Detect which cell encompasses the target text, then output its (x, y) center coordinate. 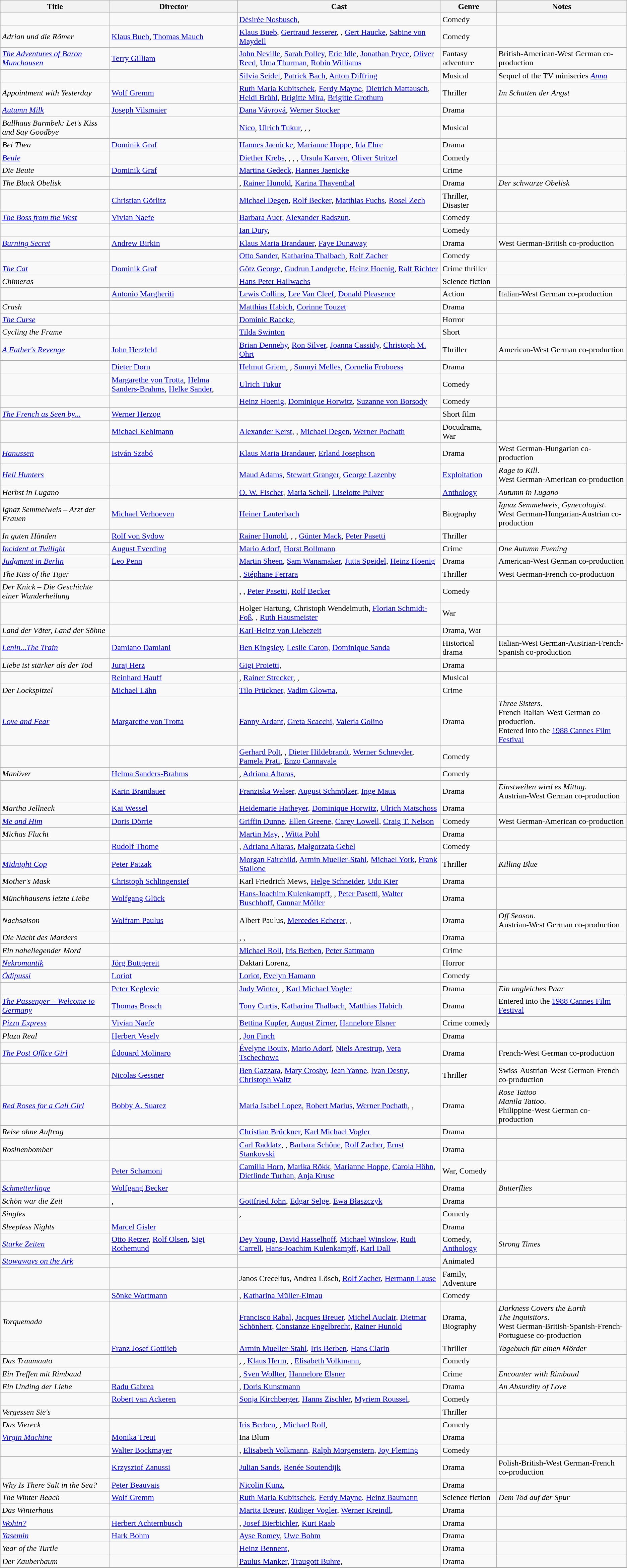
Pizza Express (55, 1023)
Margarethe von Trotta (173, 721)
, , (339, 937)
Historical drama (469, 648)
Krzysztof Zanussi (173, 1468)
Ödipussi (55, 976)
Wohin? (55, 1523)
, , Peter Pasetti, Rolf Becker (339, 591)
Rosinenbomber (55, 1149)
Beule (55, 157)
Der schwarze Obelisk (562, 183)
Burning Secret (55, 243)
The Cat (55, 269)
Title (55, 7)
Manöver (55, 774)
Autumn Milk (55, 110)
Maud Adams, Stewart Granger, George Lazenby (339, 475)
The Adventures of Baron Munchausen (55, 58)
Franziska Walser, August Schmölzer, Inge Maux (339, 791)
John Herzfeld (173, 350)
In guten Händen (55, 536)
Bobby A. Suarez (173, 1106)
Liebe ist stärker als der Tod (55, 665)
Gerhard Polt, , Dieter Hildebrandt, Werner Schneyder, Pamela Prati, Enzo Cannavale (339, 757)
Karl-Heinz von Liebezeit (339, 630)
Nico, Ulrich Tukur, , , (339, 127)
Martina Gedeck, Hannes Jaenicke (339, 170)
Marcel Gisler (173, 1226)
Sleepless Nights (55, 1226)
Christian Görlitz (173, 200)
Otto Sander, Katharina Thalbach, Rolf Zacher (339, 256)
István Szabó (173, 453)
Strong Times (562, 1244)
Francisco Rabal, Jacques Breuer, Michel Auclair, Dietmar Schönherr, Constanze Engelbrecht, Rainer Hunold (339, 1322)
Karin Brandauer (173, 791)
Franz Josef Gottlieb (173, 1348)
An Absurdity of Love (562, 1386)
Hanussen (55, 453)
Rage to Kill. West German-American co-production (562, 475)
Reise ohne Auftrag (55, 1132)
Das Viereck (55, 1425)
Andrew Birkin (173, 243)
Torquemada (55, 1322)
Brian Dennehy, Ron Silver, Joanna Cassidy, Christoph M. Ohrt (339, 350)
Tony Curtis, Katharina Thalbach, Matthias Habich (339, 1006)
Klaus Bueb, Thomas Mauch (173, 37)
Red Roses for a Call Girl (55, 1106)
Fanny Ardant, Greta Scacchi, Valeria Golino (339, 721)
Land der Väter, Land der Söhne (55, 630)
The French as Seen by... (55, 414)
Swiss-Austrian-West German-French co-production (562, 1075)
, Rainer Hunold, Karina Thayenthal (339, 183)
Nekromantik (55, 963)
Édouard Molinaro (173, 1053)
Peter Schamoni (173, 1171)
Juraj Herz (173, 665)
Iris Berben, , Michael Roll, (339, 1425)
Dem Tod auf der Spur (562, 1497)
Hans Peter Hallwachs (339, 281)
Ben Kingsley, Leslie Caron, Dominique Sanda (339, 648)
Lenin...The Train (55, 648)
Schön war die Zeit (55, 1201)
Ian Dury, (339, 230)
Polish-British-West German-French co-production (562, 1468)
Diether Krebs, , , , Ursula Karven, Oliver Stritzel (339, 157)
Im Schatten der Angst (562, 93)
Mario Adorf, Horst Bollmann (339, 549)
West German-American co-production (562, 821)
Nicolas Gessner (173, 1075)
Griffin Dunne, Ellen Greene, Carey Lowell, Craig T. Nelson (339, 821)
Einstweilen wird es Mittag. Austrian-West German co-production (562, 791)
Biography (469, 514)
Otto Retzer, Rolf Olsen, Sigi Rothemund (173, 1244)
Leo Penn (173, 561)
Tilo Prückner, Vadim Glowna, (339, 690)
Christian Brückner, Karl Michael Vogler (339, 1132)
Radu Gabrea (173, 1386)
Damiano Damiani (173, 648)
Ruth Maria Kubitschek, Ferdy Mayne, Heinz Baumann (339, 1497)
Das Traumauto (55, 1361)
, Stéphane Ferrara (339, 574)
War, Comedy (469, 1171)
Encounter with Rimbaud (562, 1374)
The Black Obelisk (55, 183)
Michael Kehlmann (173, 431)
Adrian und die Römer (55, 37)
Götz George, Gudrun Landgrebe, Heinz Hoenig, Ralf Richter (339, 269)
Dieter Dorn (173, 367)
Wolfgang Becker (173, 1188)
Short film (469, 414)
Year of the Turtle (55, 1549)
Ballhaus Barmbek: Let's Kiss and Say Goodbye (55, 127)
Drama, War (469, 630)
Die Beute (55, 170)
Peter Beauvais (173, 1485)
Ulrich Tukur (339, 384)
Docudrama, War (469, 431)
Barbara Auer, Alexander Radszun, (339, 218)
Herbst in Lugano (55, 492)
Nicolin Kunz, (339, 1485)
Action (469, 294)
The Winter Beach (55, 1497)
Klaus Maria Brandauer, Erland Josephson (339, 453)
Reinhard Hauff (173, 678)
Hannes Jaenicke, Marianne Hoppe, Ida Ehre (339, 145)
Genre (469, 7)
Daktari Lorenz, (339, 963)
O. W. Fischer, Maria Schell, Liselotte Pulver (339, 492)
Der Zauberbaum (55, 1561)
, Adriana Altaras, (339, 774)
Love and Fear (55, 721)
Désirée Nosbusch, (339, 19)
Judgment in Berlin (55, 561)
Rose Tattoo Manila Tattoo. Philippine-West German co-production (562, 1106)
Dominic Raacke, (339, 319)
Rolf von Sydow (173, 536)
Yasemin (55, 1536)
Singles (55, 1214)
Ignaz Semmelweis, Gynecologist. West German-Hungarian-Austrian co-production (562, 514)
Drama, Biography (469, 1322)
Virgin Machine (55, 1437)
Werner Herzog (173, 414)
Bei Thea (55, 145)
Crime comedy (469, 1023)
West German-French co-production (562, 574)
Chimeras (55, 281)
Wolfram Paulus (173, 920)
The Post Office Girl (55, 1053)
Stowaways on the Ark (55, 1261)
Janos Crecelius, Andrea Lösch, Rolf Zacher, Hermann Lause (339, 1278)
Heiner Lauterbach (339, 514)
West German-Hungarian co-production (562, 453)
Dey Young, David Hasselhoff, Michael Winslow, Rudi Carrell, Hans-Joachim Kulenkampff, Karl Dall (339, 1244)
, Katharina Müller-Elmau (339, 1296)
Hans-Joachim Kulenkampff, , Peter Pasetti, Walter Buschhoff, Gunnar Möller (339, 898)
Judy Winter, , Karl Michael Vogler (339, 988)
August Everding (173, 549)
Ben Gazzara, Mary Crosby, Jean Yanne, Ivan Desny, Christoph Waltz (339, 1075)
The Curse (55, 319)
Crime thriller (469, 269)
Wolfgang Glück (173, 898)
One Autumn Evening (562, 549)
Comedy, Anthology (469, 1244)
Rainer Hunold, , , Günter Mack, Peter Pasetti (339, 536)
Vergessen Sie's (55, 1412)
, Jon Finch (339, 1036)
Sonja Kirchberger, Hanns Zischler, Myriem Roussel, (339, 1399)
Münchhausens letzte Liebe (55, 898)
Maria Isabel Lopez, Robert Marius, Werner Pochath, , (339, 1106)
Klaus Bueb, Gertraud Jesserer, , Gert Haucke, Sabine von Maydell (339, 37)
, Elisabeth Volkmann, Ralph Morgenstern, Joy Fleming (339, 1450)
Fantasy adventure (469, 58)
Notes (562, 7)
Michas Flucht (55, 834)
, Adriana Altaras, Małgorzata Gebel (339, 847)
Lewis Collins, Lee Van Cleef, Donald Pleasence (339, 294)
Michael Degen, Rolf Becker, Matthias Fuchs, Rosel Zech (339, 200)
Michael Roll, Iris Berben, Peter Sattmann (339, 950)
Robert van Ackeren (173, 1399)
Gigi Proietti, (339, 665)
Kai Wessel (173, 808)
Off Season. Austrian-West German co-production (562, 920)
Martha Jellneck (55, 808)
Starke Zeiten (55, 1244)
Herbert Achternbusch (173, 1523)
Hell Hunters (55, 475)
Albert Paulus, Mercedes Echerer, , (339, 920)
Hark Bohm (173, 1536)
Joseph Vilsmaier (173, 110)
Ina Blum (339, 1437)
The Boss from the West (55, 218)
, Sven Wollter, Hannelore Elsner (339, 1374)
Cycling the Frame (55, 332)
Carl Raddatz, , Barbara Schöne, Rolf Zacher, Ernst Stankovski (339, 1149)
Thomas Brasch (173, 1006)
Dana Vávrová, Werner Stocker (339, 110)
Peter Keglevic (173, 988)
Alexander Kerst, , Michael Degen, Werner Pochath (339, 431)
Bettina Kupfer, August Zirner, Hannelore Elsner (339, 1023)
Doris Dörrie (173, 821)
Sequel of the TV miniseries Anna (562, 76)
Tilda Swinton (339, 332)
Ein naheliegender Mord (55, 950)
Ayse Romey, Uwe Bohm (339, 1536)
Matthias Habich, Corinne Touzet (339, 307)
Silvia Seidel, Patrick Bach, Anton Diffring (339, 76)
Exploitation (469, 475)
Incident at Twilight (55, 549)
Gottfried John, Edgar Selge, Ewa Błaszczyk (339, 1201)
Holger Hartung, Christoph Wendelmuth, Florian Schmidt-Foß, , Ruth Hausmeister (339, 613)
Butterflies (562, 1188)
Rudolf Thome (173, 847)
, Rainer Strecker, , (339, 678)
Why Is There Salt in the Sea? (55, 1485)
Sönke Wortmann (173, 1296)
Autumn in Lugano (562, 492)
Family, Adventure (469, 1278)
Ruth Maria Kubitschek, Ferdy Mayne, Dietrich Mattausch, Heidi Brühl, Brigitte Mira, Brigitte Grothum (339, 93)
, Josef Bierbichler, Kurt Raab (339, 1523)
Christoph Schlingensief (173, 881)
Ein Unding der Liebe (55, 1386)
Paulus Manker, Traugott Buhre, (339, 1561)
Terry Gilliam (173, 58)
French-West German co-production (562, 1053)
, Doris Kunstmann (339, 1386)
Heidemarie Hatheyer, Dominique Horwitz, Ulrich Matschoss (339, 808)
Ein ungleiches Paar (562, 988)
Entered into the 1988 Cannes Film Festival (562, 1006)
The Passenger – Welcome to Germany (55, 1006)
Jörg Buttgereit (173, 963)
Italian-West German-Austrian-French-Spanish co-production (562, 648)
Appointment with Yesterday (55, 93)
Der Knick – Die Geschichte einer Wunderheilung (55, 591)
Tagebuch für einen Mörder (562, 1348)
Michael Verhoeven (173, 514)
West German-British co-production (562, 243)
Évelyne Bouix, Mario Adorf, Niels Arestrup, Vera Tschechowa (339, 1053)
Ein Treffen mit Rimbaud (55, 1374)
Ignaz Semmelweis – Arzt der Frauen (55, 514)
Martin May, , Witta Pohl (339, 834)
Heinz Bennent, (339, 1549)
Thriller, Disaster (469, 200)
Julian Sands, Renée Soutendijk (339, 1468)
Mother's Mask (55, 881)
Schmetterlinge (55, 1188)
John Neville, Sarah Polley, Eric Idle, Jonathan Pryce, Oliver Reed, Uma Thurman, Robin Williams (339, 58)
Helma Sanders-Brahms (173, 774)
Cast (339, 7)
, , Klaus Herm, , Elisabeth Volkmann, (339, 1361)
Me and Him (55, 821)
British-American-West German co-production (562, 58)
Armin Mueller-Stahl, Iris Berben, Hans Clarin (339, 1348)
Short (469, 332)
Herbert Vesely (173, 1036)
Die Nacht des Marders (55, 937)
Loriot (173, 976)
Martin Sheen, Sam Wanamaker, Jutta Speidel, Heinz Hoenig (339, 561)
Margarethe von Trotta, Helma Sanders-Brahms, Helke Sander, (173, 384)
Director (173, 7)
Helmut Griem, , Sunnyi Melles, Cornelia Froboess (339, 367)
Der Lockspitzel (55, 690)
Killing Blue (562, 864)
Peter Patzak (173, 864)
Crash (55, 307)
Das Winterhaus (55, 1510)
Anthology (469, 492)
Michael Lähn (173, 690)
Heinz Hoenig, Dominique Horwitz, Suzanne von Borsody (339, 401)
Camilla Horn, Marika Rökk, Marianne Hoppe, Carola Höhn, Dietlinde Turban, Anja Kruse (339, 1171)
War (469, 613)
Loriot, Evelyn Hamann (339, 976)
Marita Breuer, Rüdiger Vogler, Werner Kreindl, (339, 1510)
Klaus Maria Brandauer, Faye Dunaway (339, 243)
Walter Bockmayer (173, 1450)
Three Sisters. French-Italian-West German co-production. Entered into the 1988 Cannes Film Festival (562, 721)
Karl Friedrich Mews, Helge Schneider, Udo Kier (339, 881)
Monika Treut (173, 1437)
A Father's Revenge (55, 350)
Morgan Fairchild, Armin Mueller-Stahl, Michael York, Frank Stallone (339, 864)
Plaza Real (55, 1036)
Italian-West German co-production (562, 294)
The Kiss of the Tiger (55, 574)
Antonio Margheriti (173, 294)
Animated (469, 1261)
Darkness Covers the Earth The Inquisitors. West German-British-Spanish-French-Portuguese co-production (562, 1322)
Midnight Cop (55, 864)
Nachsaison (55, 920)
